Locate the cell with the specified text and output its [x, y] center coordinate. 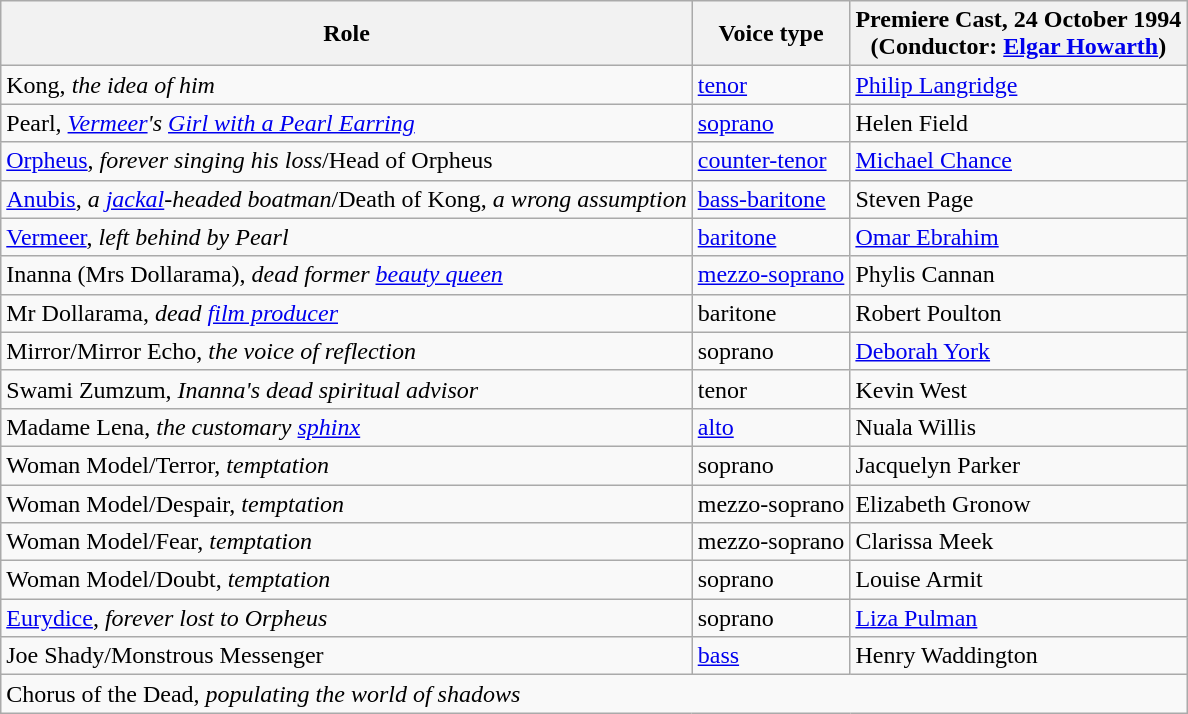
Elizabeth Gronow [1018, 503]
Woman Model/Doubt, temptation [346, 580]
Madame Lena, the customary sphinx [346, 427]
Premiere Cast, 24 October 1994(Conductor: Elgar Howarth) [1018, 34]
Liza Pulman [1018, 618]
Nuala Willis [1018, 427]
Vermeer, left behind by Pearl [346, 237]
Eurydice, forever lost to Orpheus [346, 618]
Omar Ebrahim [1018, 237]
Clarissa Meek [1018, 542]
Phylis Cannan [1018, 275]
Kong, the idea of him [346, 85]
Joe Shady/Monstrous Messenger [346, 656]
Louise Armit [1018, 580]
alto [771, 427]
bass-baritone [771, 199]
Pearl, Vermeer's Girl with a Pearl Earring [346, 123]
counter-tenor [771, 161]
Deborah York [1018, 351]
Voice type [771, 34]
Henry Waddington [1018, 656]
Role [346, 34]
Helen Field [1018, 123]
Robert Poulton [1018, 313]
Orpheus, forever singing his loss/Head of Orpheus [346, 161]
Steven Page [1018, 199]
Chorus of the Dead, populating the world of shadows [594, 694]
Jacquelyn Parker [1018, 465]
Philip Langridge [1018, 85]
Mirror/Mirror Echo, the voice of reflection [346, 351]
Anubis, a jackal-headed boatman/Death of Kong, a wrong assumption [346, 199]
Woman Model/Terror, temptation [346, 465]
Woman Model/Despair, temptation [346, 503]
Swami Zumzum, Inanna's dead spiritual advisor [346, 389]
bass [771, 656]
Mr Dollarama, dead film producer [346, 313]
Kevin West [1018, 389]
Woman Model/Fear, temptation [346, 542]
Michael Chance [1018, 161]
Inanna (Mrs Dollarama), dead former beauty queen [346, 275]
